Return the [X, Y] coordinate for the center point of the cell that contains the specified text.  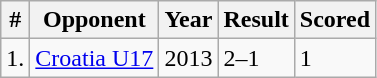
2–1 [256, 58]
1. [16, 58]
Scored [334, 20]
# [16, 20]
2013 [188, 58]
Opponent [94, 20]
Result [256, 20]
Croatia U17 [94, 58]
Year [188, 20]
1 [334, 58]
